Detect which cell encompasses the target text, then output its (X, Y) center coordinate. 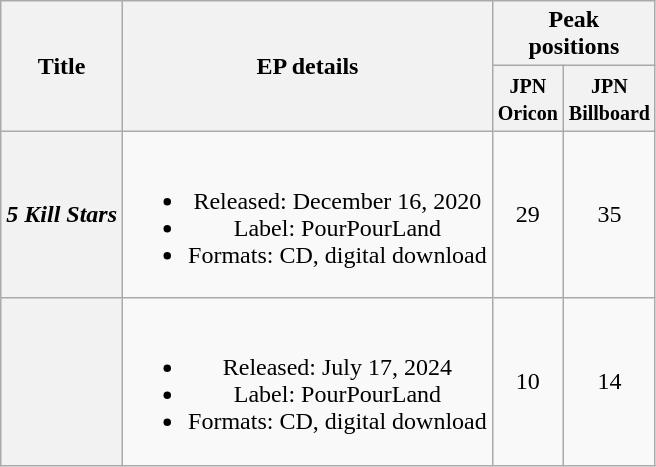
EP details (308, 66)
29 (528, 214)
14 (609, 382)
Released: December 16, 2020Label: PourPourLandFormats: CD, digital download (308, 214)
Released: July 17, 2024Label: PourPourLandFormats: CD, digital download (308, 382)
5 Kill Stars (62, 214)
35 (609, 214)
JPNOricon (528, 98)
10 (528, 382)
Peak positions (574, 34)
JPNBillboard (609, 98)
Title (62, 66)
